Find where the given text appears and provide that cell's center as [x, y] coordinate. 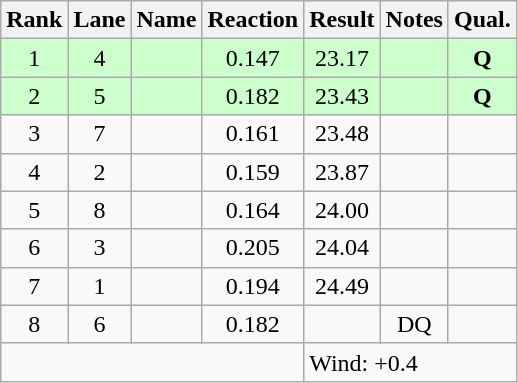
0.194 [253, 286]
0.164 [253, 210]
Rank [34, 20]
DQ [414, 324]
Result [342, 20]
Notes [414, 20]
24.00 [342, 210]
Qual. [482, 20]
23.48 [342, 134]
24.49 [342, 286]
Lane [100, 20]
23.17 [342, 58]
0.159 [253, 172]
24.04 [342, 248]
Reaction [253, 20]
23.43 [342, 96]
23.87 [342, 172]
Name [166, 20]
0.147 [253, 58]
0.161 [253, 134]
Wind: +0.4 [410, 362]
0.205 [253, 248]
